Locate the cell with the specified text and output its (x, y) center coordinate. 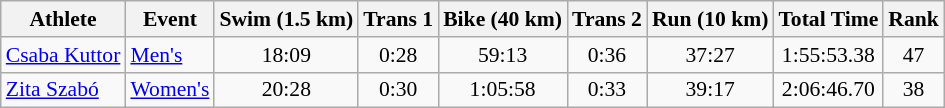
18:09 (286, 55)
Bike (40 km) (502, 19)
0:36 (607, 55)
Total Time (828, 19)
Swim (1.5 km) (286, 19)
Women's (170, 90)
Rank (914, 19)
0:33 (607, 90)
1:05:58 (502, 90)
Trans 2 (607, 19)
2:06:46.70 (828, 90)
Event (170, 19)
Csaba Kuttor (64, 55)
39:17 (710, 90)
0:30 (398, 90)
Zita Szabó (64, 90)
1:55:53.38 (828, 55)
Run (10 km) (710, 19)
20:28 (286, 90)
Athlete (64, 19)
0:28 (398, 55)
Trans 1 (398, 19)
Men's (170, 55)
47 (914, 55)
38 (914, 90)
59:13 (502, 55)
37:27 (710, 55)
